Return the (x, y) coordinate for the center point of the cell that contains the specified text.  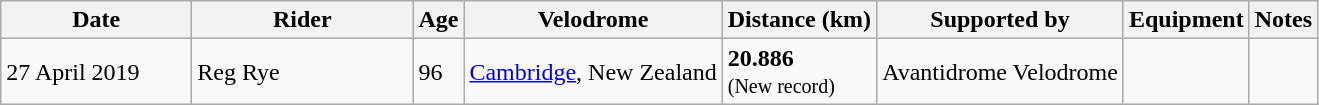
Equipment (1186, 20)
Notes (1283, 20)
96 (438, 72)
Distance (km) (799, 20)
Reg Rye (302, 72)
Age (438, 20)
20.886(New record) (799, 72)
Rider (302, 20)
27 April 2019 (96, 72)
Supported by (1000, 20)
Cambridge, New Zealand (593, 72)
Avantidrome Velodrome (1000, 72)
Date (96, 20)
Velodrome (593, 20)
